From the cell containing the given text, extract its center point as (X, Y) coordinate. 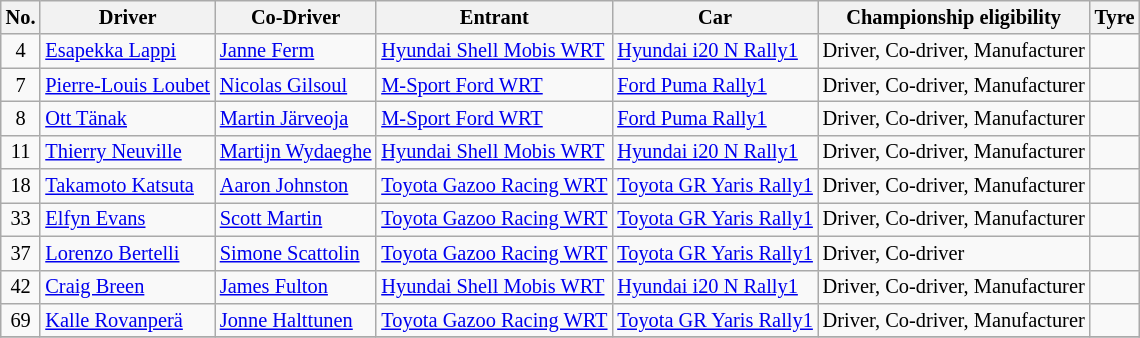
Esapekka Lappi (127, 51)
James Fulton (296, 287)
Thierry Neuville (127, 152)
18 (21, 186)
Car (714, 17)
Takamoto Katsuta (127, 186)
Driver, Co-driver (954, 253)
Co-Driver (296, 17)
No. (21, 17)
Lorenzo Bertelli (127, 253)
Driver (127, 17)
Nicolas Gilsoul (296, 85)
Kalle Rovanperä (127, 320)
37 (21, 253)
Entrant (494, 17)
Martijn Wydaeghe (296, 152)
Aaron Johnston (296, 186)
8 (21, 118)
Championship eligibility (954, 17)
11 (21, 152)
Pierre-Louis Loubet (127, 85)
Scott Martin (296, 219)
33 (21, 219)
7 (21, 85)
42 (21, 287)
4 (21, 51)
Ott Tänak (127, 118)
Janne Ferm (296, 51)
Craig Breen (127, 287)
Elfyn Evans (127, 219)
Martin Järveoja (296, 118)
69 (21, 320)
Jonne Halttunen (296, 320)
Simone Scattolin (296, 253)
Tyre (1115, 17)
